From the cell containing the given text, extract its center point as [X, Y] coordinate. 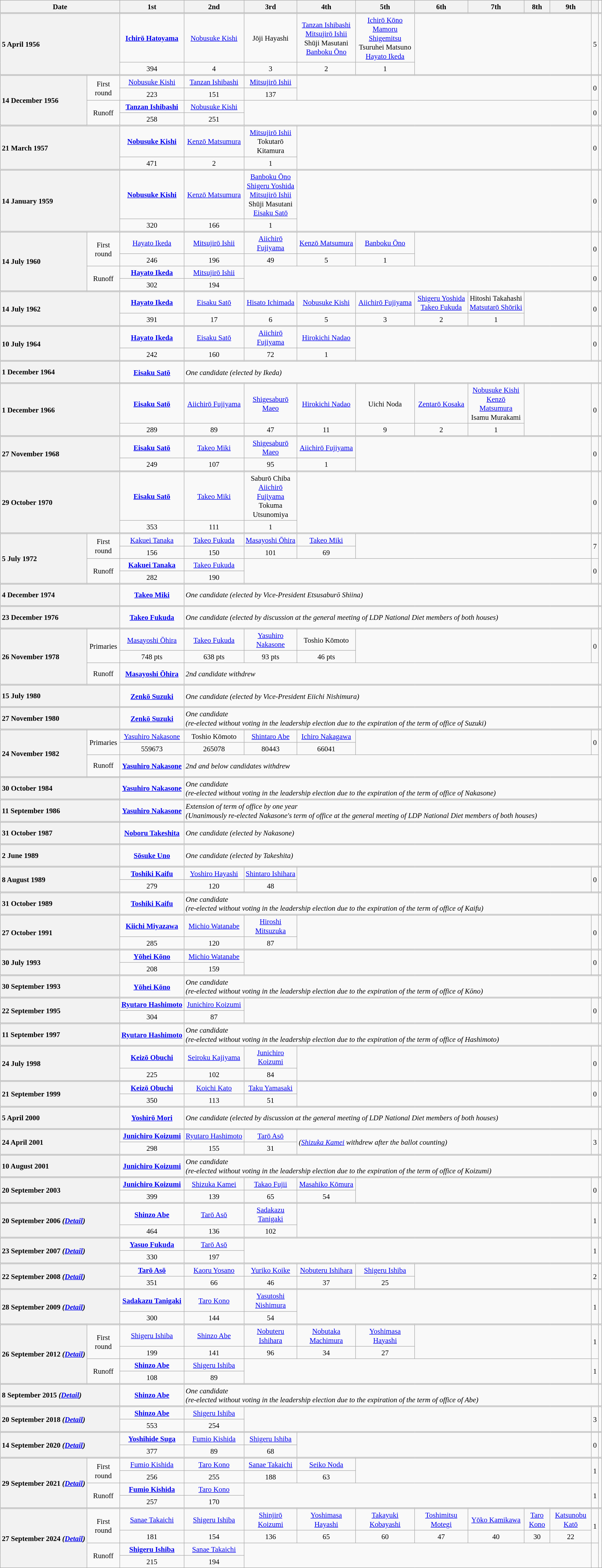
254 [214, 1426]
Yoshiro Hayashi [214, 873]
Shintaro Ishihara [271, 873]
11 [326, 430]
15 July 1980 [60, 696]
4th [326, 7]
Yasutoshi Nishimura [271, 1301]
20 September 2018 (Detail) [60, 1419]
80443 [271, 749]
Yasuo Fukuda [152, 1244]
255 [214, 1477]
23 September 2007 (Detail) [60, 1250]
28 September 2009 (Detail) [60, 1307]
Yoshihide Suga [152, 1438]
22 September 1995 [60, 1010]
141 [214, 1352]
2 June 1989 [60, 855]
30 October 1984 [60, 788]
Koichi Kato [214, 1087]
One candidate (elected by Nakasone) [391, 833]
1st [152, 7]
69 [326, 552]
One candidate (elected by Takeshita) [391, 855]
279 [152, 886]
Uichi Noda [385, 403]
Seiroku Kajiyama [214, 1057]
20 September 2006 (Detail) [60, 1221]
26 September 2012 (Detail) [44, 1354]
113 [214, 1100]
23 December 1976 [60, 617]
350 [152, 1100]
48 [271, 886]
11 September 1986 [60, 810]
21 September 1999 [60, 1094]
285 [152, 943]
471 [152, 163]
30 July 1993 [60, 963]
31 October 1989 [60, 904]
22 [571, 1537]
166 [214, 225]
Toshimitsu Motegi [441, 1519]
5 July 1972 [44, 558]
8 September 2015 (Detail) [60, 1395]
6th [441, 7]
377 [152, 1452]
10 August 2001 [60, 1166]
246 [152, 260]
139 [214, 1196]
Mitsujirō IshiiTokutarō Kitamura [271, 141]
Masahiko Kōmura [326, 1184]
72 [271, 354]
Nobusuke KishiKenzō MatsumuraIsamu Murakami [496, 403]
One candidate(re-elected without voting in the leadership election due to the expiration of the term of office of Suzuki) [391, 718]
151 [214, 94]
3rd [271, 7]
20 September 2003 [60, 1190]
14 July 1962 [60, 309]
24 November 1982 [44, 753]
199 [152, 1352]
101 [271, 552]
24 April 2001 [60, 1142]
Kiichi Miyazawa [152, 926]
258 [152, 119]
4 December 1974 [60, 595]
49 [271, 260]
68 [271, 1452]
Ichirō KōnoMamoru ShigemitsuTsuruhei MatsunoHayato Ikeda [385, 38]
Banboku ŌnoShigeru YoshidaMitsujirō IshiiShūji MasutaniEisaku Satō [271, 194]
111 [214, 526]
256 [152, 1477]
Shigeru YoshidaTakeo Fukuda [441, 302]
21 March 1957 [60, 148]
1 December 1966 [60, 410]
27 November 1968 [60, 454]
Yoshirō Mori [152, 1118]
8 August 1989 [60, 880]
46 pts [326, 657]
37 [326, 1283]
Tanzan IshibashiMitsujirō IshiiShūji MasutaniBanboku Ōno [326, 38]
Jōji Hayashi [271, 38]
Takao Fujii [271, 1184]
150 [214, 552]
One candidate(re-elected without voting in the leadership election due to the expiration of the term of office of Kōno) [391, 987]
2nd candidate withdrew [391, 674]
29 September 2021 (Detail) [44, 1483]
748 pts [152, 657]
Zentarō Kosaka [441, 403]
Date [60, 7]
257 [152, 1502]
29 October 1970 [60, 502]
5th [385, 7]
638 pts [214, 657]
353 [152, 526]
289 [152, 430]
215 [152, 1562]
31 [271, 1148]
Hiroshi Mitsuzuka [271, 926]
251 [214, 119]
144 [214, 1318]
Saburō ChibaAiichirō FujiyamaTokuma Utsunomiya [271, 496]
188 [271, 1477]
302 [152, 285]
Shintaro Abe [271, 736]
17 [214, 319]
11 September 1997 [60, 1035]
51 [271, 1100]
107 [214, 465]
197 [214, 1257]
394 [152, 69]
27 October 1991 [60, 932]
160 [214, 354]
One candidate(re-elected without voting in the leadership election due to the expiration of the term of office of Nakasone) [391, 788]
26 November 1978 [44, 657]
96 [271, 1352]
553 [152, 1426]
14 July 1960 [44, 261]
Shinjirō Koizumi [271, 1519]
One candidate (elected by Vice-President Eiichi Nishimura) [391, 696]
9th [571, 7]
Katsunobu Katō [571, 1519]
137 [271, 94]
Hisato Ichimada [271, 302]
156 [152, 552]
2nd [214, 7]
Hitoshi TakahashiMatsutarō Shōriki [496, 302]
265078 [214, 749]
5 April 2000 [60, 1118]
30 [537, 1537]
40 [496, 1537]
60 [385, 1537]
5 April 1956 [60, 44]
(Shizuka Kamei withdrew after the ballot counting) [445, 1142]
298 [152, 1148]
208 [152, 969]
223 [152, 94]
Shizuka Kamei [214, 1184]
190 [214, 577]
66 [214, 1283]
27 November 1980 [60, 718]
170 [214, 1502]
155 [214, 1148]
25 [385, 1283]
Yuriko Koike [271, 1270]
Seiko Noda [326, 1464]
14 September 2020 (Detail) [60, 1445]
Kaoru Yosano [214, 1270]
300 [152, 1318]
2nd and below candidates withdrew [391, 766]
Ichirō Hatoyama [152, 38]
1 December 1964 [60, 372]
66041 [326, 749]
391 [152, 319]
351 [152, 1283]
559673 [152, 749]
46 [271, 1283]
399 [152, 1196]
4 [214, 69]
242 [152, 354]
Sōsuke Uno [152, 855]
Ichiro Nakagawa [326, 736]
249 [152, 465]
330 [152, 1257]
One candidate(re-elected without voting in the leadership election due to the expiration of the term of office of Hashimoto) [391, 1035]
24 July 1998 [60, 1063]
One candidate (elected by Vice-President Etsusaburō Shiina) [391, 595]
27 [385, 1352]
8th [537, 7]
225 [152, 1075]
Nobutaka Machimura [326, 1335]
95 [271, 465]
181 [152, 1537]
31 October 1987 [60, 833]
159 [214, 969]
Taku Yamasaki [271, 1087]
14 December 1956 [44, 100]
93 pts [271, 657]
One candidate (elected by Ikeda) [391, 372]
10 July 1964 [60, 344]
14 January 1959 [60, 201]
7 [595, 546]
282 [152, 577]
9 [385, 430]
Banboku Ōno [385, 243]
Takayuki Kobayashi [385, 1519]
464 [152, 1231]
22 September 2008 (Detail) [60, 1277]
27 September 2024 (Detail) [44, 1538]
108 [152, 1377]
One candidate(re-elected without voting in the leadership election due to the expiration of the term of office of Abe) [391, 1395]
Noboru Takeshita [152, 833]
196 [214, 260]
One candidate(re-elected without voting in the leadership election due to the expiration of the term of office of Koizumi) [391, 1166]
154 [214, 1537]
63 [326, 1477]
6 [271, 319]
84 [271, 1075]
34 [326, 1352]
7th [496, 7]
Yōko Kamikawa [496, 1519]
320 [152, 225]
30 September 1993 [60, 987]
304 [152, 1017]
One candidate(re-elected without voting in the leadership election due to the expiration of the term of office of Kaifu) [391, 904]
